Locate the cell with the specified text and output its (x, y) center coordinate. 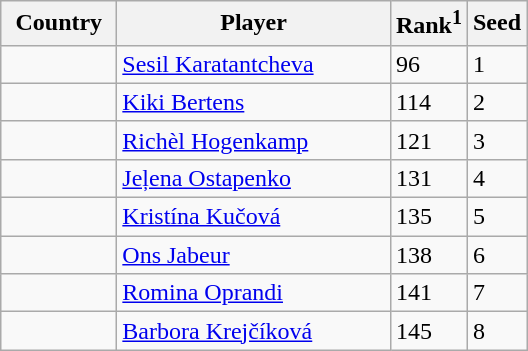
Jeļena Ostapenko (254, 178)
Sesil Karatantcheva (254, 64)
Rank1 (428, 24)
121 (428, 140)
135 (428, 217)
Ons Jabeur (254, 255)
5 (496, 217)
Country (59, 24)
1 (496, 64)
96 (428, 64)
Barbora Krejčíková (254, 331)
4 (496, 178)
Richèl Hogenkamp (254, 140)
3 (496, 140)
Kiki Bertens (254, 102)
2 (496, 102)
7 (496, 293)
Seed (496, 24)
8 (496, 331)
131 (428, 178)
138 (428, 255)
Kristína Kučová (254, 217)
114 (428, 102)
6 (496, 255)
Player (254, 24)
141 (428, 293)
145 (428, 331)
Romina Oprandi (254, 293)
